Scan for the cell matching the given text and deliver its [X, Y] coordinate at center. 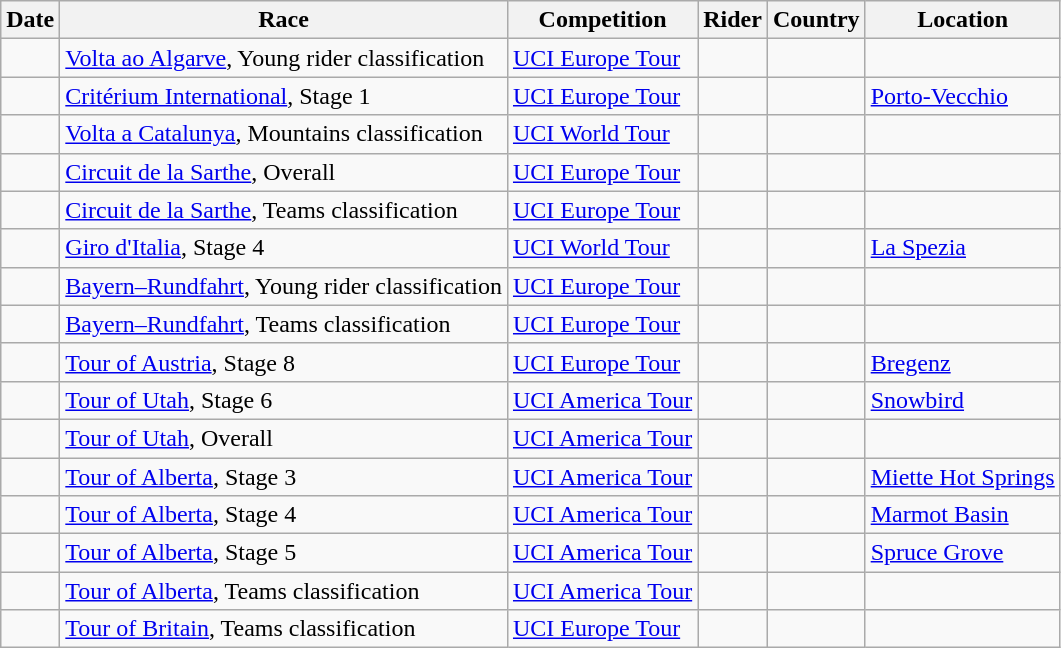
La Spezia [962, 248]
Bayern–Rundfahrt, Teams classification [284, 324]
Tour of Alberta, Stage 5 [284, 553]
Bayern–Rundfahrt, Young rider classification [284, 286]
Volta ao Algarve, Young rider classification [284, 58]
Miette Hot Springs [962, 477]
Tour of Utah, Stage 6 [284, 400]
Critérium International, Stage 1 [284, 96]
Race [284, 20]
Bregenz [962, 362]
Tour of Britain, Teams classification [284, 629]
Date [30, 20]
Tour of Utah, Overall [284, 438]
Country [816, 20]
Tour of Alberta, Stage 4 [284, 515]
Tour of Alberta, Teams classification [284, 591]
Rider [733, 20]
Location [962, 20]
Porto-Vecchio [962, 96]
Spruce Grove [962, 553]
Tour of Alberta, Stage 3 [284, 477]
Circuit de la Sarthe, Overall [284, 172]
Marmot Basin [962, 515]
Tour of Austria, Stage 8 [284, 362]
Snowbird [962, 400]
Giro d'Italia, Stage 4 [284, 248]
Volta a Catalunya, Mountains classification [284, 134]
Competition [602, 20]
Circuit de la Sarthe, Teams classification [284, 210]
